Find where the given text appears and provide that cell's center as [x, y] coordinate. 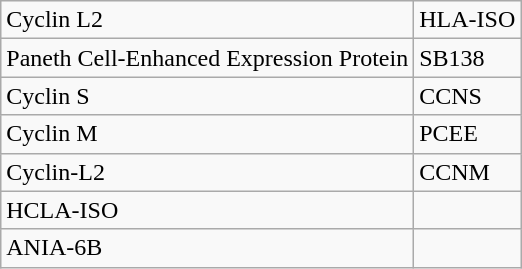
HCLA-ISO [208, 210]
Cyclin S [208, 96]
PCEE [468, 134]
Cyclin-L2 [208, 172]
HLA-ISO [468, 20]
Paneth Cell-Enhanced Expression Protein [208, 58]
ANIA-6B [208, 248]
CCNS [468, 96]
Cyclin L2 [208, 20]
Cyclin M [208, 134]
CCNM [468, 172]
SB138 [468, 58]
